Identify which cell holds the provided text, then report its [X, Y] central coordinate. 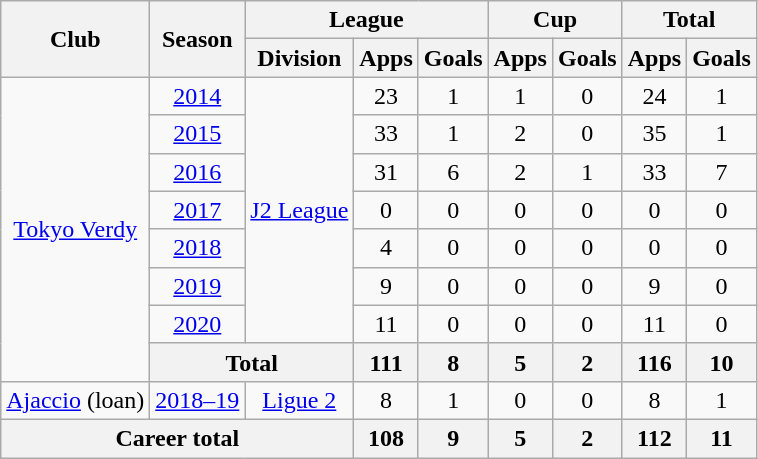
2017 [198, 210]
7 [722, 172]
Ligue 2 [300, 400]
2016 [198, 172]
23 [386, 96]
Season [198, 39]
31 [386, 172]
108 [386, 438]
112 [654, 438]
Club [76, 39]
J2 League [300, 210]
2019 [198, 286]
10 [722, 362]
116 [654, 362]
Career total [178, 438]
Tokyo Verdy [76, 229]
2015 [198, 134]
2020 [198, 324]
4 [386, 248]
24 [654, 96]
2018 [198, 248]
35 [654, 134]
League [366, 20]
Ajaccio (loan) [76, 400]
6 [453, 172]
Cup [555, 20]
2014 [198, 96]
Division [300, 58]
2018–19 [198, 400]
111 [386, 362]
